Search for the cell housing the specified text and yield its [x, y] center coordinate. 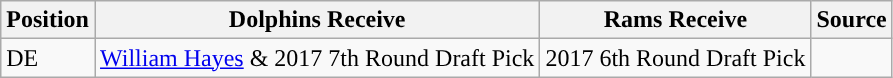
2017 6th Round Draft Pick [676, 58]
William Hayes & 2017 7th Round Draft Pick [316, 58]
Source [852, 20]
Position [48, 20]
DE [48, 58]
Rams Receive [676, 20]
Dolphins Receive [316, 20]
